Capture the cell that displays the provided text and extract its [X, Y] central coordinate. 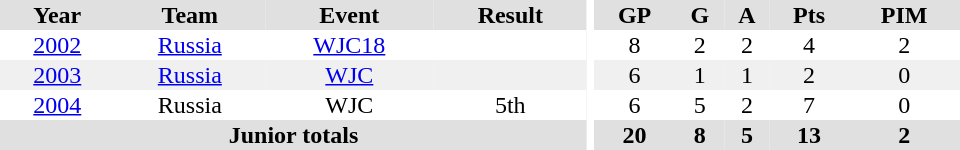
7 [810, 105]
Event [349, 15]
Year [58, 15]
WJC18 [349, 45]
Team [190, 15]
Result [511, 15]
PIM [904, 15]
Junior totals [294, 135]
4 [810, 45]
2002 [58, 45]
GP [635, 15]
13 [810, 135]
5th [511, 105]
2004 [58, 105]
20 [635, 135]
2003 [58, 75]
Pts [810, 15]
A [747, 15]
G [700, 15]
